Determine the [X, Y] coordinate at the center of the cell enclosing the given text.  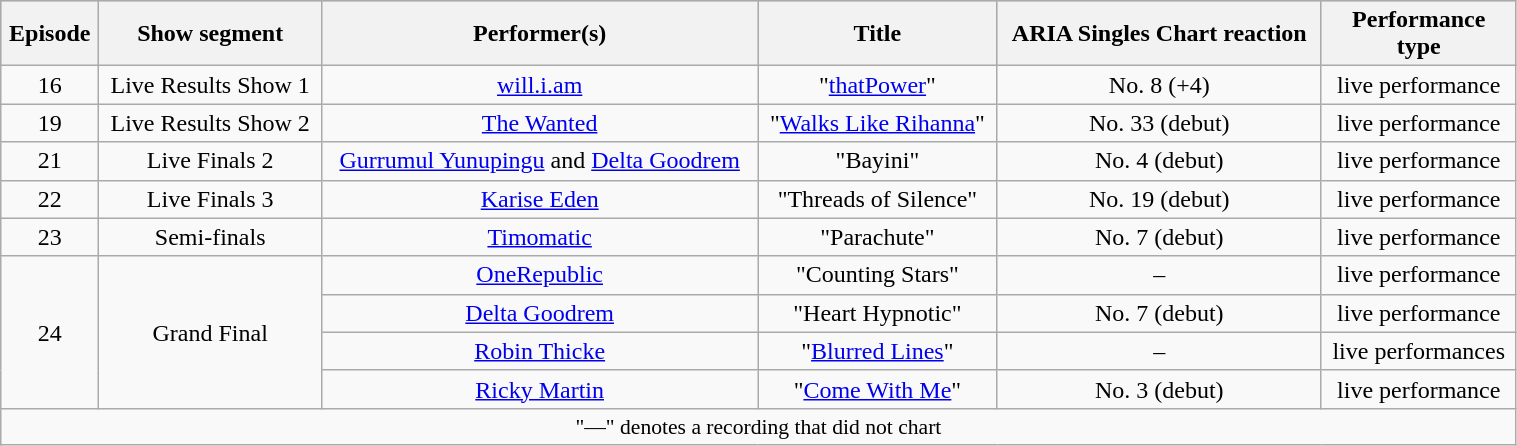
"Come With Me" [878, 389]
Performance type [1418, 34]
"Blurred Lines" [878, 351]
Timomatic [540, 237]
Show segment [210, 34]
Performer(s) [540, 34]
OneRepublic [540, 275]
Live Finals 2 [210, 161]
Robin Thicke [540, 351]
"Walks Like Rihanna" [878, 123]
No. 33 (debut) [1159, 123]
The Wanted [540, 123]
"Threads of Silence" [878, 199]
Semi-finals [210, 237]
16 [50, 85]
22 [50, 199]
Episode [50, 34]
23 [50, 237]
live performances [1418, 351]
Title [878, 34]
"Counting Stars" [878, 275]
"Bayini" [878, 161]
"thatPower" [878, 85]
19 [50, 123]
"Parachute" [878, 237]
No. 3 (debut) [1159, 389]
"—" denotes a recording that did not chart [758, 426]
Live Finals 3 [210, 199]
No. 19 (debut) [1159, 199]
No. 4 (debut) [1159, 161]
Live Results Show 2 [210, 123]
Live Results Show 1 [210, 85]
Grand Final [210, 332]
ARIA Singles Chart reaction [1159, 34]
Delta Goodrem [540, 313]
21 [50, 161]
No. 8 (+4) [1159, 85]
Gurrumul Yunupingu and Delta Goodrem [540, 161]
Ricky Martin [540, 389]
Karise Eden [540, 199]
"Heart Hypnotic" [878, 313]
24 [50, 332]
will.i.am [540, 85]
